Detect which cell encompasses the target text, then output its [X, Y] center coordinate. 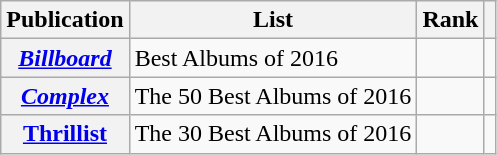
List [273, 20]
Publication [65, 20]
The 50 Best Albums of 2016 [273, 96]
The 30 Best Albums of 2016 [273, 134]
Billboard [65, 58]
Rank [450, 20]
Thrillist [65, 134]
Best Albums of 2016 [273, 58]
Complex [65, 96]
